For the text-containing cell, return its midpoint in (x, y) coordinate format. 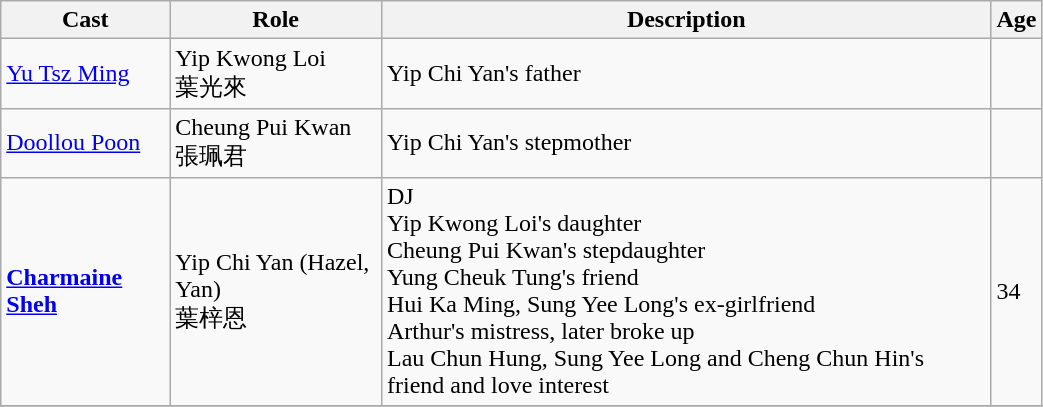
Charmaine Sheh (86, 292)
Yip Chi Yan (Hazel, Yan)葉梓恩 (276, 292)
Doollou Poon (86, 143)
Description (686, 20)
Cheung Pui Kwan張珮君 (276, 143)
Yip Chi Yan's stepmother (686, 143)
Role (276, 20)
Yip Chi Yan's father (686, 74)
Yip Kwong Loi葉光來 (276, 74)
34 (1016, 292)
Cast (86, 20)
Age (1016, 20)
Yu Tsz Ming (86, 74)
